Identify which cell holds the provided text, then report its [X, Y] central coordinate. 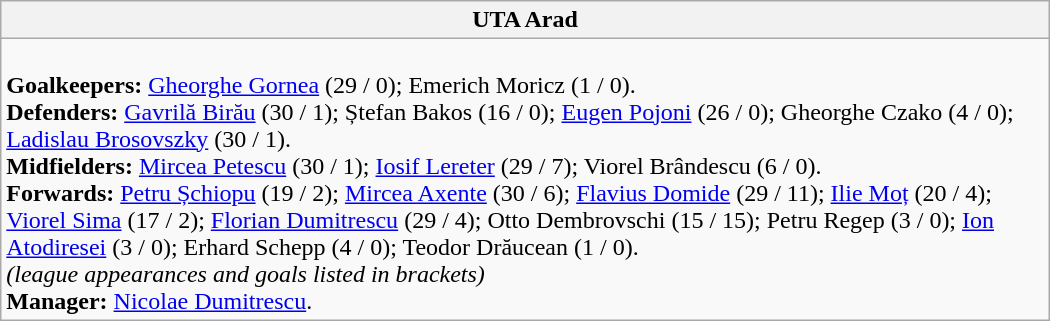
UTA Arad [525, 20]
